Return [x, y] of the center of cell containing provided text 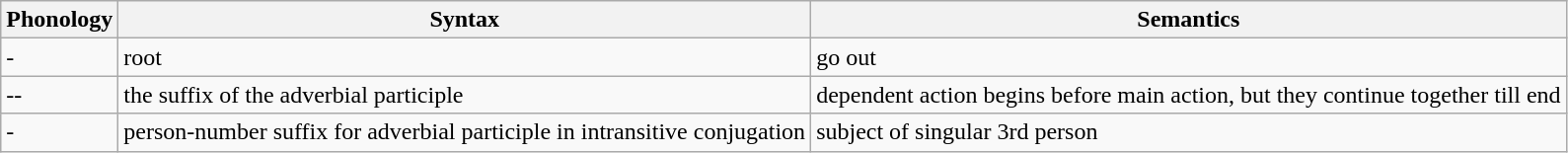
subject of singular 3rd person [1188, 132]
person-number suffix for adverbial participle in intransitive conjugation [465, 132]
go out [1188, 57]
Syntax [465, 20]
Phonology [59, 20]
the suffix of the adverbial participle [465, 95]
Semantics [1188, 20]
-- [59, 95]
dependent action begins before main action, but they continue together till end [1188, 95]
root [465, 57]
